For the text-containing cell, return its midpoint in [x, y] coordinate format. 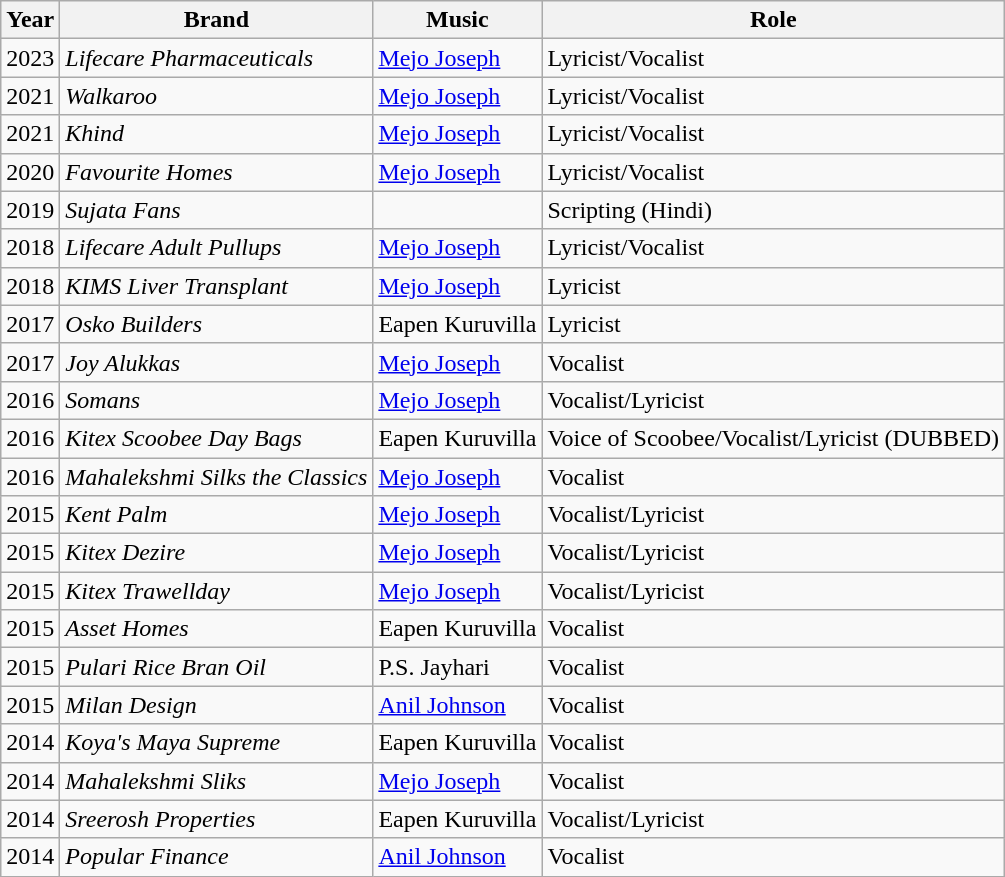
Brand [216, 20]
Kitex Dezire [216, 553]
Pulari Rice Bran Oil [216, 667]
P.S. Jayhari [458, 667]
Koya's Maya Supreme [216, 743]
Sujata Fans [216, 210]
Scripting (Hindi) [774, 210]
2019 [30, 210]
Voice of Scoobee/Vocalist/Lyricist (DUBBED) [774, 438]
Khind [216, 134]
Osko Builders [216, 324]
Walkaroo [216, 96]
Asset Homes [216, 629]
Kitex Scoobee Day Bags [216, 438]
Lifecare Pharmaceuticals [216, 58]
KIMS Liver Transplant [216, 286]
Popular Finance [216, 857]
Music [458, 20]
Year [30, 20]
Mahalekshmi Sliks [216, 781]
Kitex Trawellday [216, 591]
Favourite Homes [216, 172]
Lifecare Adult Pullups [216, 248]
Kent Palm [216, 515]
Mahalekshmi Silks the Classics [216, 477]
Sreerosh Properties [216, 819]
Somans [216, 400]
Joy Alukkas [216, 362]
Milan Design [216, 705]
2023 [30, 58]
2020 [30, 172]
Role [774, 20]
